Return [x, y] of the center of cell containing provided text 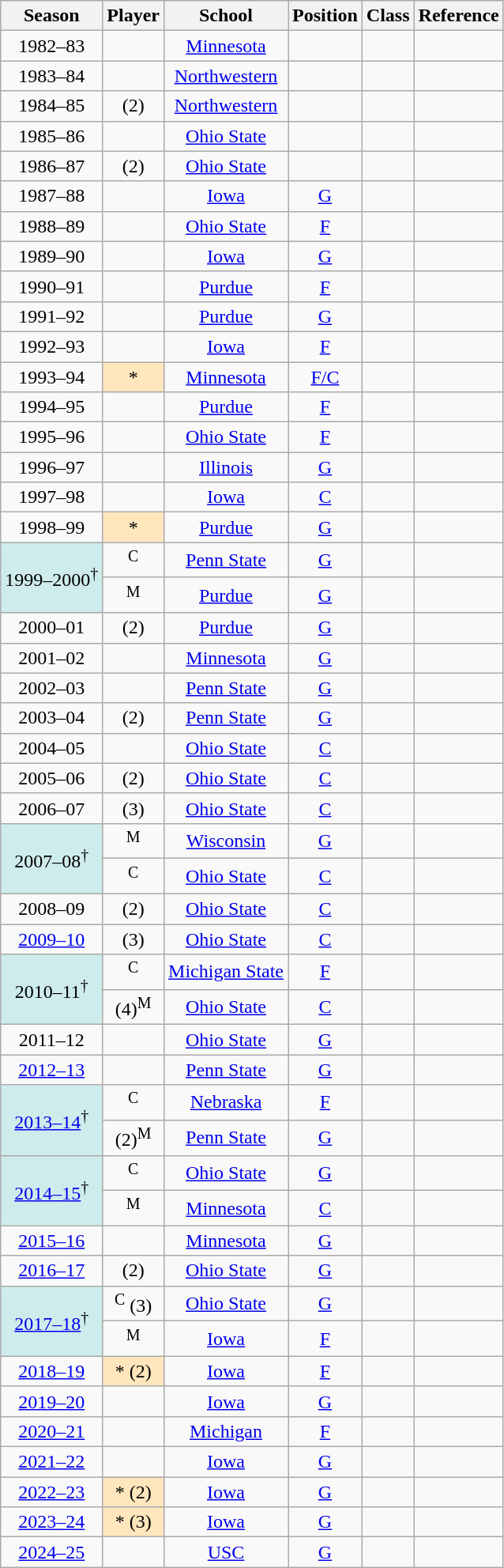
Position [325, 16]
2022–23 [52, 1492]
1988–89 [52, 226]
2006–07 [52, 808]
1993–94 [52, 377]
C (3) [134, 1303]
Class [388, 16]
Player [134, 16]
Wisconsin [226, 841]
2019–20 [52, 1401]
2017–18† [52, 1321]
2000–01 [52, 628]
Illinois [226, 467]
2009–10 [52, 939]
2015–16 [52, 1241]
(2)M [134, 1137]
1992–93 [52, 346]
1998–99 [52, 527]
Nebraska [226, 1102]
2018–19 [52, 1371]
Michigan State [226, 973]
Michigan [226, 1431]
1994–95 [52, 407]
2008–09 [52, 909]
1995–96 [52, 437]
1983–84 [52, 76]
2004–05 [52, 748]
2021–22 [52, 1462]
2012–13 [52, 1070]
1999–2000† [52, 577]
(4)M [134, 1007]
1985–86 [52, 136]
2005–06 [52, 778]
2013–14† [52, 1120]
1984–85 [52, 106]
Reference [458, 16]
2024–25 [52, 1552]
Season [52, 16]
* (3) [134, 1522]
2002–03 [52, 688]
2016–17 [52, 1271]
2001–02 [52, 658]
2010–11† [52, 990]
2014–15† [52, 1191]
1991–92 [52, 316]
1990–91 [52, 286]
F/C [325, 377]
USC [226, 1552]
2020–21 [52, 1431]
2003–04 [52, 718]
2023–24 [52, 1522]
1996–97 [52, 467]
School [226, 16]
2011–12 [52, 1040]
1989–90 [52, 256]
1986–87 [52, 166]
1997–98 [52, 497]
1987–88 [52, 196]
2007–08† [52, 859]
1982–83 [52, 46]
